Pinpoint the cell where the given text exists, returning its [X, Y] midpoint coordinate. 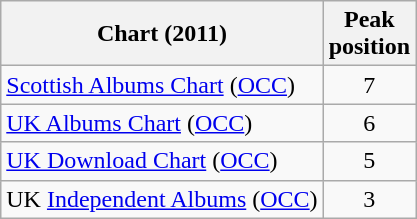
UK Albums Chart (OCC) [162, 123]
5 [369, 161]
Scottish Albums Chart (OCC) [162, 85]
7 [369, 85]
Peak position [369, 34]
6 [369, 123]
UK Download Chart (OCC) [162, 161]
Chart (2011) [162, 34]
3 [369, 199]
UK Independent Albums (OCC) [162, 199]
